Search for the cell housing the specified text and yield its [X, Y] center coordinate. 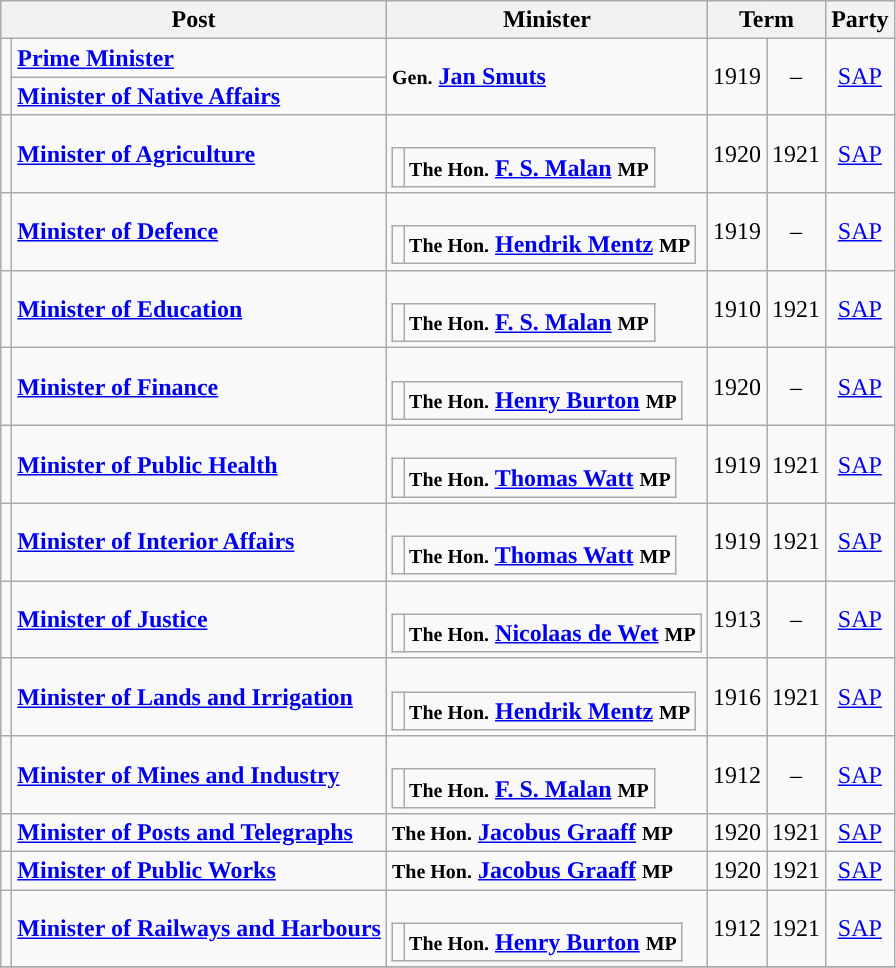
Minister of Railways and Harbours [200, 929]
Gen. Jan Smuts [546, 77]
Minister of Justice [200, 620]
Minister of Interior Affairs [200, 542]
Minister of Mines and Industry [200, 775]
1910 [738, 309]
Minister of Agriculture [200, 154]
Minister of Posts and Telegraphs [200, 833]
Minister of Education [200, 309]
Minister of Lands and Irrigation [200, 697]
Prime Minister [200, 58]
1916 [738, 697]
1913 [738, 620]
Term [767, 20]
Minister of Public Health [200, 464]
Post [194, 20]
Minister of Defence [200, 232]
Party [860, 20]
Minister of Public Works [200, 871]
Minister of Native Affairs [200, 96]
Minister [546, 20]
Minister of Finance [200, 387]
